Scan for the cell matching the given text and deliver its (X, Y) coordinate at center. 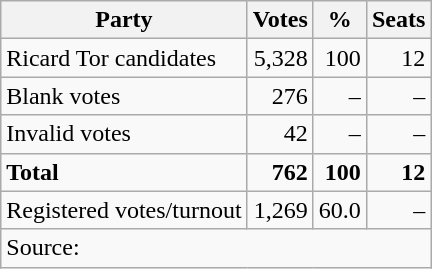
1,269 (280, 210)
% (340, 20)
Total (124, 172)
42 (280, 134)
Ricard Tor candidates (124, 58)
Seats (398, 20)
Blank votes (124, 96)
276 (280, 96)
Votes (280, 20)
5,328 (280, 58)
Invalid votes (124, 134)
Party (124, 20)
762 (280, 172)
Source: (216, 248)
60.0 (340, 210)
Registered votes/turnout (124, 210)
